Scan for the cell matching the given text and deliver its (X, Y) coordinate at center. 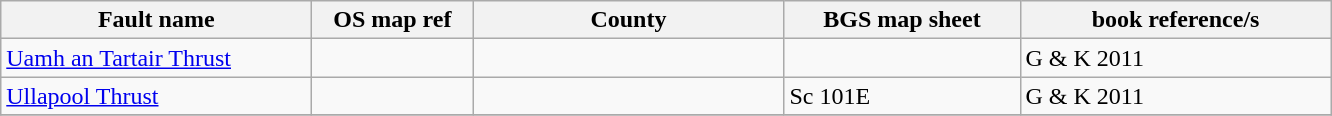
Uamh an Tartair Thrust (156, 58)
County (628, 20)
Sc 101E (902, 96)
OS map ref (392, 20)
book reference/s (1176, 20)
Ullapool Thrust (156, 96)
BGS map sheet (902, 20)
Fault name (156, 20)
